Search for the cell housing the specified text and yield its [X, Y] center coordinate. 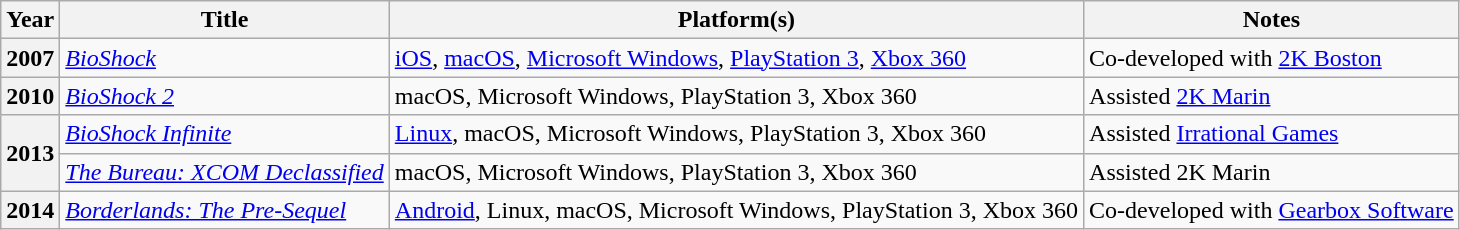
Android, Linux, macOS, Microsoft Windows, PlayStation 3, Xbox 360 [736, 210]
Borderlands: The Pre-Sequel [224, 210]
Platform(s) [736, 20]
2013 [30, 153]
BioShock 2 [224, 96]
BioShock Infinite [224, 134]
The Bureau: XCOM Declassified [224, 172]
Co-developed with 2K Boston [1272, 58]
Year [30, 20]
2010 [30, 96]
2014 [30, 210]
Notes [1272, 20]
Assisted Irrational Games [1272, 134]
2007 [30, 58]
BioShock [224, 58]
Linux, macOS, Microsoft Windows, PlayStation 3, Xbox 360 [736, 134]
Title [224, 20]
iOS, macOS, Microsoft Windows, PlayStation 3, Xbox 360 [736, 58]
Co-developed with Gearbox Software [1272, 210]
